From the cell containing the given text, extract its center point as (X, Y) coordinate. 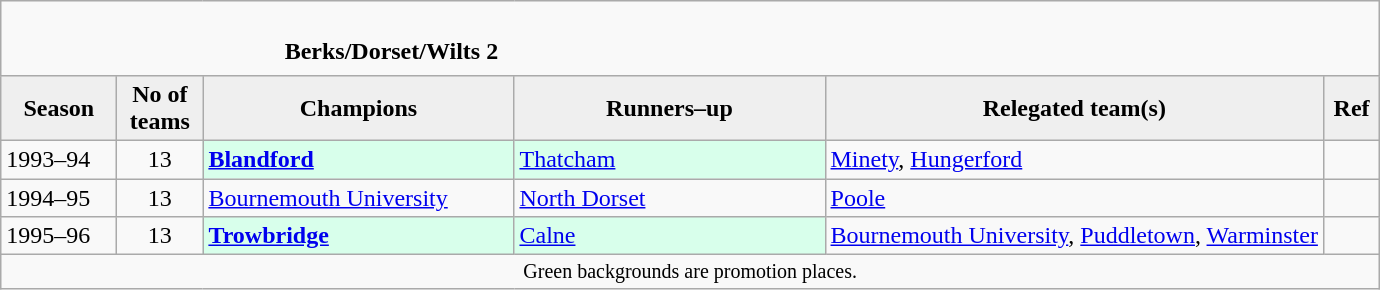
Green backgrounds are promotion places. (690, 272)
Champions (358, 108)
Blandford (358, 159)
Minety, Hungerford (1074, 159)
North Dorset (670, 197)
Relegated team(s) (1074, 108)
1993–94 (59, 159)
Season (59, 108)
1994–95 (59, 197)
1995–96 (59, 236)
Trowbridge (358, 236)
Calne (670, 236)
Ref (1352, 108)
Runners–up (670, 108)
Bournemouth University (358, 197)
Bournemouth University, Puddletown, Warminster (1074, 236)
No of teams (160, 108)
Thatcham (670, 159)
Poole (1074, 197)
